Scan for the cell matching the given text and deliver its [X, Y] coordinate at center. 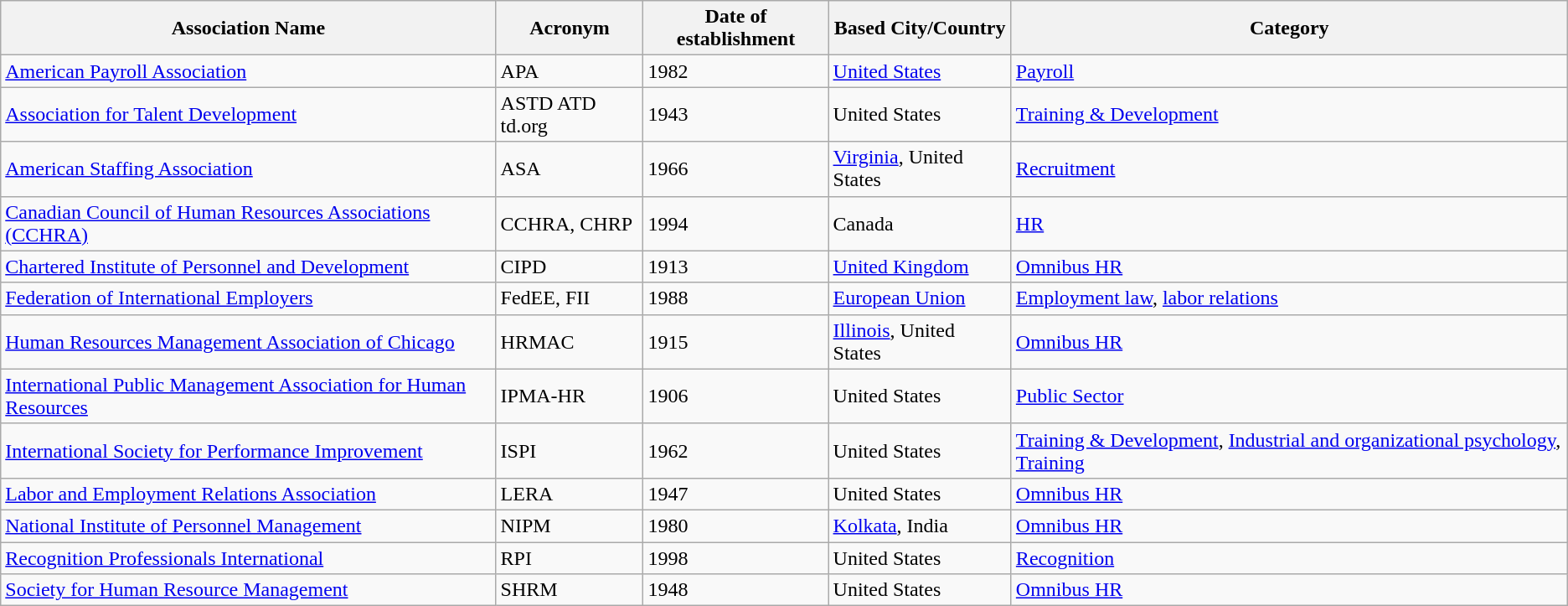
Acronym [570, 28]
1948 [735, 590]
Labor and Employment Relations Association [248, 494]
FedEE, FII [570, 298]
Association for Talent Development [248, 114]
1913 [735, 267]
ASA [570, 169]
American Staffing Association [248, 169]
1947 [735, 494]
LERA [570, 494]
Public Sector [1289, 396]
United Kingdom [920, 267]
Canada [920, 223]
RPI [570, 557]
Kolkata, India [920, 526]
1988 [735, 298]
IPMA-HR [570, 396]
Training & Development [1289, 114]
ASTD ATD td.org [570, 114]
Employment law, labor relations [1289, 298]
1982 [735, 71]
Chartered Institute of Personnel and Development [248, 267]
Training & Development, Industrial and organizational psychology, Training [1289, 451]
APA [570, 71]
Federation of International Employers [248, 298]
Based City/Country [920, 28]
International Society for Performance Improvement [248, 451]
Human Resources Management Association of Chicago [248, 342]
1962 [735, 451]
HR [1289, 223]
American Payroll Association [248, 71]
ISPI [570, 451]
NIPM [570, 526]
Canadian Council of Human Resources Associations (CCHRA) [248, 223]
Recognition Professionals International [248, 557]
Date of establishment [735, 28]
CIPD [570, 267]
International Public Management Association for Human Resources [248, 396]
1943 [735, 114]
1998 [735, 557]
1980 [735, 526]
1906 [735, 396]
1966 [735, 169]
Payroll [1289, 71]
Category [1289, 28]
Society for Human Resource Management [248, 590]
CCHRA, CHRP [570, 223]
1915 [735, 342]
1994 [735, 223]
National Institute of Personnel Management [248, 526]
HRMAC [570, 342]
Virginia, United States [920, 169]
Recognition [1289, 557]
European Union [920, 298]
SHRM [570, 590]
Illinois, United States [920, 342]
Recruitment [1289, 169]
Association Name [248, 28]
